Pinpoint the cell where the given text exists, returning its [X, Y] midpoint coordinate. 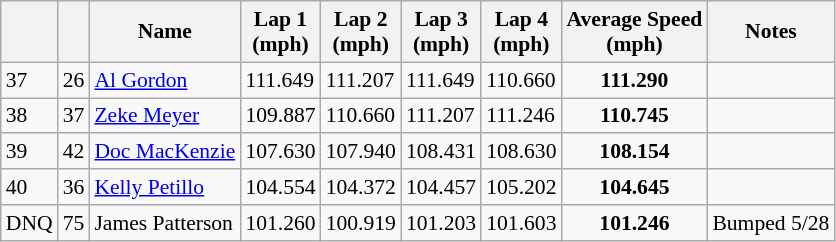
101.603 [521, 223]
108.630 [521, 152]
108.431 [441, 152]
104.457 [441, 187]
109.887 [280, 116]
Lap 4(mph) [521, 32]
104.554 [280, 187]
36 [74, 187]
Doc MacKenzie [164, 152]
Lap 2(mph) [361, 32]
111.246 [521, 116]
Kelly Petillo [164, 187]
39 [30, 152]
107.940 [361, 152]
Average Speed(mph) [635, 32]
101.246 [635, 223]
Lap 1(mph) [280, 32]
42 [74, 152]
Bumped 5/28 [770, 223]
38 [30, 116]
Zeke Meyer [164, 116]
James Patterson [164, 223]
111.290 [635, 80]
75 [74, 223]
Notes [770, 32]
40 [30, 187]
26 [74, 80]
107.630 [280, 152]
Lap 3(mph) [441, 32]
105.202 [521, 187]
104.645 [635, 187]
Al Gordon [164, 80]
Name [164, 32]
104.372 [361, 187]
101.260 [280, 223]
DNQ [30, 223]
101.203 [441, 223]
100.919 [361, 223]
110.745 [635, 116]
108.154 [635, 152]
